Identify which cell holds the provided text, then report its (x, y) central coordinate. 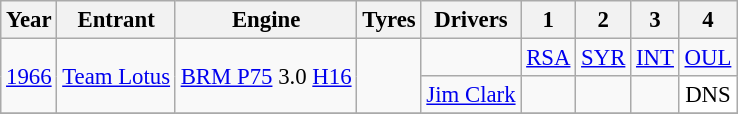
Tyres (389, 20)
BRM P75 3.0 H16 (266, 76)
Engine (266, 20)
DNS (708, 95)
1966 (29, 76)
4 (708, 20)
3 (656, 20)
1 (548, 20)
INT (656, 58)
Jim Clark (471, 95)
Entrant (116, 20)
Team Lotus (116, 76)
OUL (708, 58)
Year (29, 20)
2 (604, 20)
RSA (548, 58)
SYR (604, 58)
Drivers (471, 20)
